Capture the cell that displays the provided text and extract its [x, y] central coordinate. 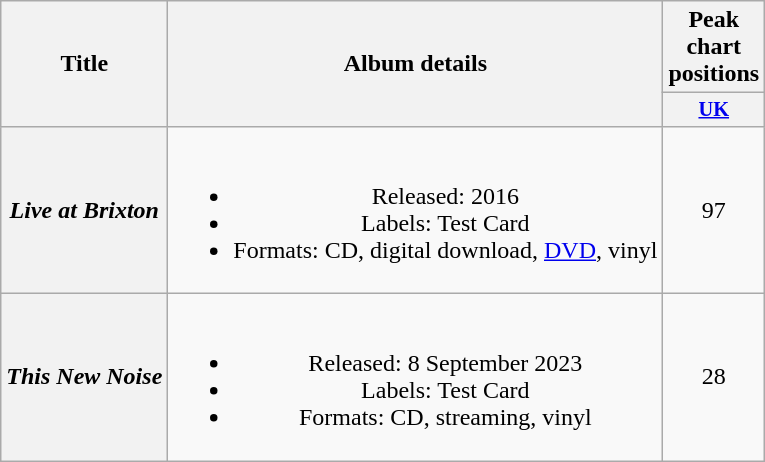
Title [84, 64]
28 [714, 378]
Released: 8 September 2023Labels: Test CardFormats: CD, streaming, vinyl [416, 378]
Released: 2016Labels: Test CardFormats: CD, digital download, DVD, vinyl [416, 210]
97 [714, 210]
This New Noise [84, 378]
Live at Brixton [84, 210]
UK [714, 110]
Album details [416, 64]
Peak chart positions [714, 47]
